Scan for the cell matching the given text and deliver its [x, y] coordinate at center. 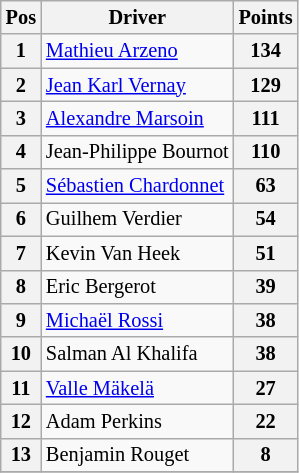
2 [21, 85]
111 [266, 118]
1 [21, 51]
Sébastien Chardonnet [138, 186]
110 [266, 152]
Jean-Philippe Bournot [138, 152]
27 [266, 388]
Pos [21, 17]
54 [266, 219]
129 [266, 85]
Driver [138, 17]
Jean Karl Vernay [138, 85]
63 [266, 186]
5 [21, 186]
4 [21, 152]
Kevin Van Heek [138, 253]
Alexandre Marsoin [138, 118]
Valle Mäkelä [138, 388]
51 [266, 253]
12 [21, 421]
10 [21, 354]
22 [266, 421]
7 [21, 253]
39 [266, 287]
Salman Al Khalifa [138, 354]
11 [21, 388]
9 [21, 320]
13 [21, 455]
Benjamin Rouget [138, 455]
6 [21, 219]
134 [266, 51]
Eric Bergerot [138, 287]
Michaël Rossi [138, 320]
Adam Perkins [138, 421]
3 [21, 118]
Mathieu Arzeno [138, 51]
Guilhem Verdier [138, 219]
Points [266, 17]
